Scan for the cell matching the given text and deliver its (X, Y) coordinate at center. 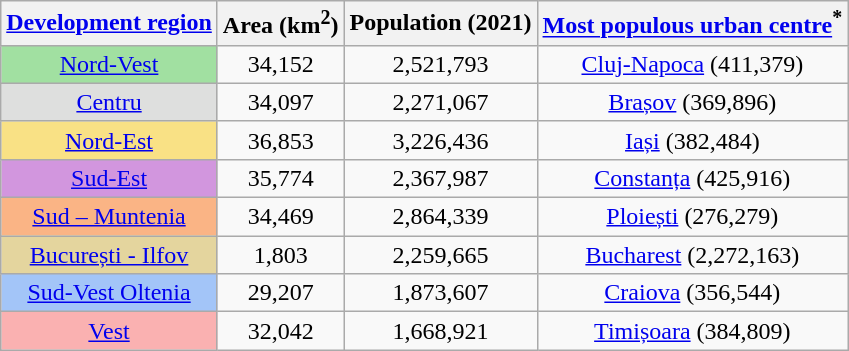
Timișoara (384,809) (692, 331)
29,207 (280, 293)
1,873,607 (440, 293)
Ploiești (276,279) (692, 217)
București - Ilfov (110, 255)
1,803 (280, 255)
Craiova (356,544) (692, 293)
2,521,793 (440, 64)
2,864,339 (440, 217)
2,367,987 (440, 178)
Constanța (425,916) (692, 178)
Vest (110, 331)
Iași (382,484) (692, 140)
Sud – Muntenia (110, 217)
Nord-Vest (110, 64)
3,226,436 (440, 140)
34,152 (280, 64)
35,774 (280, 178)
Sud-Vest Oltenia (110, 293)
Area (km2) (280, 24)
Nord-Est (110, 140)
2,271,067 (440, 102)
36,853 (280, 140)
32,042 (280, 331)
Most populous urban centre* (692, 24)
2,259,665 (440, 255)
34,097 (280, 102)
34,469 (280, 217)
Cluj-Napoca (411,379) (692, 64)
Development region (110, 24)
Centru (110, 102)
Brașov (369,896) (692, 102)
Bucharest (2,272,163) (692, 255)
Population (2021) (440, 24)
1,668,921 (440, 331)
Sud-Est (110, 178)
